Extract the (x, y) coordinate from the center of the cell holding the provided text.  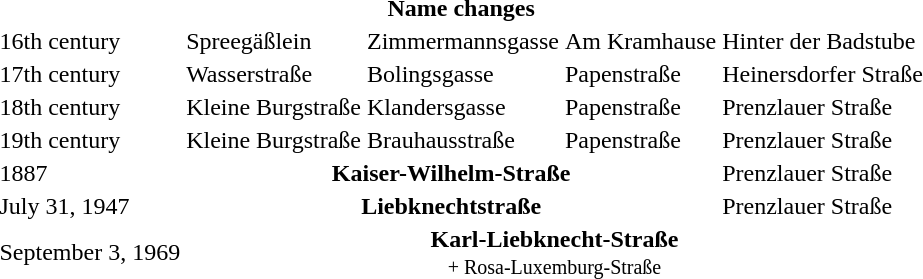
Spreegäßlein (274, 41)
Bolingsgasse (462, 74)
Wasserstraße (274, 74)
Am Kramhause (640, 41)
Liebknechtstraße (452, 206)
Brauhausstraße (462, 140)
Kaiser-Wilhelm-Straße (452, 173)
Klandersgasse (462, 107)
Zimmermannsgasse (462, 41)
